Return [x, y] of the center of cell containing provided text 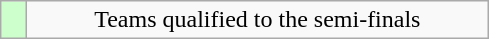
Teams qualified to the semi-finals [258, 20]
